For the text-containing cell, return its midpoint in [x, y] coordinate format. 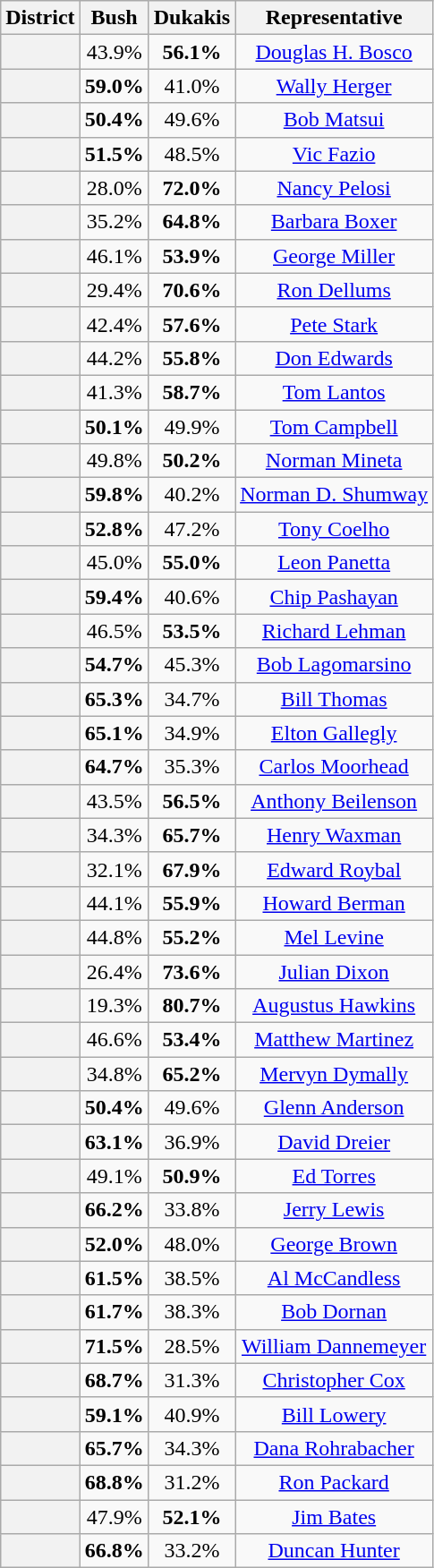
68.8% [115, 1482]
Representative [335, 18]
41.0% [191, 86]
59.8% [115, 495]
38.3% [191, 1312]
55.9% [191, 903]
Anthony Beilenson [335, 801]
71.5% [115, 1346]
46.1% [115, 256]
59.0% [115, 86]
73.6% [191, 971]
19.3% [115, 1006]
59.4% [115, 597]
Mel Levine [335, 937]
52.8% [115, 529]
64.7% [115, 767]
48.5% [191, 154]
44.2% [115, 358]
44.1% [115, 903]
53.9% [191, 256]
28.0% [115, 188]
Edward Roybal [335, 869]
50.2% [191, 461]
61.7% [115, 1312]
66.8% [115, 1551]
55.0% [191, 563]
Ed Torres [335, 1176]
Bush [115, 18]
38.5% [191, 1278]
26.4% [115, 971]
Dukakis [191, 18]
Nancy Pelosi [335, 188]
40.2% [191, 495]
Douglas H. Bosco [335, 52]
Bob Lagomarsino [335, 665]
34.7% [191, 699]
53.5% [191, 631]
50.9% [191, 1176]
Bob Dornan [335, 1312]
53.4% [191, 1040]
47.9% [115, 1517]
45.3% [191, 665]
Norman Mineta [335, 461]
42.4% [115, 324]
58.7% [191, 392]
Wally Herger [335, 86]
31.3% [191, 1380]
40.9% [191, 1414]
Tom Lantos [335, 392]
33.8% [191, 1210]
59.1% [115, 1414]
35.3% [191, 767]
80.7% [191, 1006]
46.6% [115, 1040]
Chip Pashayan [335, 597]
41.3% [115, 392]
49.9% [191, 427]
Al McCandless [335, 1278]
Pete Stark [335, 324]
Jerry Lewis [335, 1210]
Norman D. Shumway [335, 495]
57.6% [191, 324]
49.1% [115, 1176]
Matthew Martinez [335, 1040]
Tony Coelho [335, 529]
Bob Matsui [335, 120]
Barbara Boxer [335, 222]
Carlos Moorhead [335, 767]
George Brown [335, 1244]
District [40, 18]
65.2% [191, 1074]
52.0% [115, 1244]
55.8% [191, 358]
36.9% [191, 1142]
45.0% [115, 563]
Leon Panetta [335, 563]
32.1% [115, 869]
67.9% [191, 869]
44.8% [115, 937]
Bill Lowery [335, 1414]
43.5% [115, 801]
49.8% [115, 461]
Christopher Cox [335, 1380]
Ron Dellums [335, 290]
72.0% [191, 188]
Elton Gallegly [335, 733]
56.1% [191, 52]
31.2% [191, 1482]
40.6% [191, 597]
66.2% [115, 1210]
Bill Thomas [335, 699]
Ron Packard [335, 1482]
Dana Rohrabacher [335, 1448]
Glenn Anderson [335, 1108]
George Miller [335, 256]
Tom Campbell [335, 427]
48.0% [191, 1244]
65.1% [115, 733]
Vic Fazio [335, 154]
29.4% [115, 290]
56.5% [191, 801]
55.2% [191, 937]
63.1% [115, 1142]
Howard Berman [335, 903]
46.5% [115, 631]
Richard Lehman [335, 631]
50.1% [115, 427]
34.9% [191, 733]
65.3% [115, 699]
61.5% [115, 1278]
54.7% [115, 665]
Augustus Hawkins [335, 1006]
Julian Dixon [335, 971]
70.6% [191, 290]
34.8% [115, 1074]
68.7% [115, 1380]
Jim Bates [335, 1517]
Duncan Hunter [335, 1551]
33.2% [191, 1551]
64.8% [191, 222]
Mervyn Dymally [335, 1074]
47.2% [191, 529]
Don Edwards [335, 358]
43.9% [115, 52]
Henry Waxman [335, 835]
28.5% [191, 1346]
51.5% [115, 154]
William Dannemeyer [335, 1346]
35.2% [115, 222]
52.1% [191, 1517]
David Dreier [335, 1142]
